From the cell containing the given text, extract its center point as (x, y) coordinate. 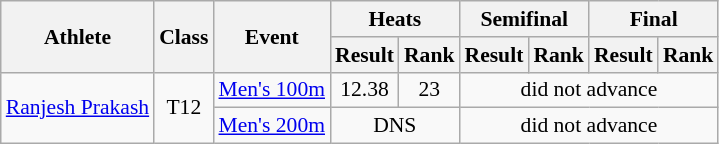
DNS (394, 126)
Athlete (78, 36)
Class (184, 36)
Heats (394, 19)
Ranjesh Prakash (78, 108)
Semifinal (524, 19)
Men's 100m (272, 90)
23 (430, 90)
Event (272, 36)
Men's 200m (272, 126)
Final (654, 19)
T12 (184, 108)
12.38 (364, 90)
